For the text-containing cell, return its midpoint in [x, y] coordinate format. 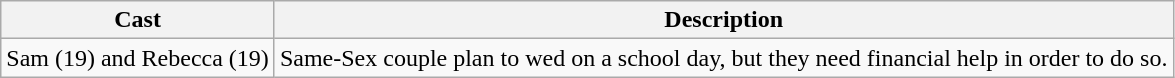
Description [724, 20]
Sam (19) and Rebecca (19) [138, 58]
Cast [138, 20]
Same-Sex couple plan to wed on a school day, but they need financial help in order to do so. [724, 58]
